Identify which cell holds the provided text, then report its [x, y] central coordinate. 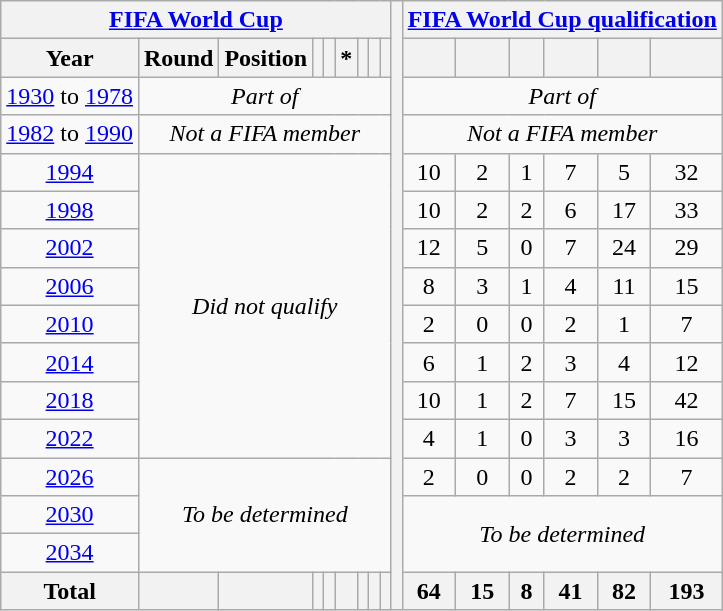
2014 [70, 362]
82 [624, 591]
2018 [70, 400]
1982 to 1990 [70, 134]
1994 [70, 172]
2006 [70, 286]
Year [70, 58]
29 [687, 248]
193 [687, 591]
* [346, 58]
FIFA World Cup [196, 20]
1998 [70, 210]
FIFA World Cup qualification [562, 20]
17 [624, 210]
1930 to 1978 [70, 96]
Total [70, 591]
32 [687, 172]
2022 [70, 438]
33 [687, 210]
2026 [70, 477]
Did not qualify [264, 305]
16 [687, 438]
Position [266, 58]
11 [624, 286]
24 [624, 248]
2030 [70, 515]
2002 [70, 248]
41 [570, 591]
64 [428, 591]
2010 [70, 324]
Round [178, 58]
2034 [70, 553]
42 [687, 400]
